Find where the given text appears and provide that cell's center as [x, y] coordinate. 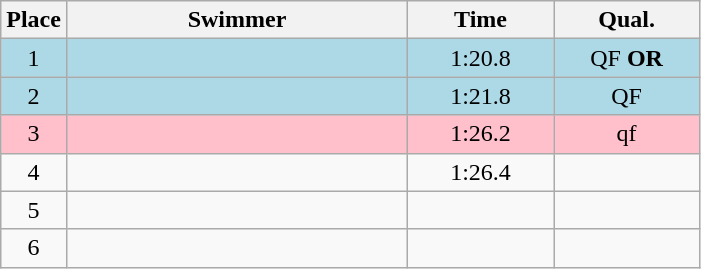
4 [34, 172]
QF [627, 96]
qf [627, 134]
Qual. [627, 20]
5 [34, 210]
3 [34, 134]
1 [34, 58]
2 [34, 96]
1:26.2 [481, 134]
1:21.8 [481, 96]
1:26.4 [481, 172]
QF OR [627, 58]
6 [34, 248]
Place [34, 20]
Swimmer [236, 20]
Time [481, 20]
1:20.8 [481, 58]
